Identify which cell holds the provided text, then report its [x, y] central coordinate. 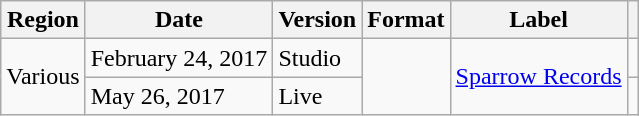
Region [43, 20]
February 24, 2017 [179, 58]
Format [406, 20]
Date [179, 20]
Various [43, 77]
Version [318, 20]
Studio [318, 58]
Sparrow Records [538, 77]
Live [318, 96]
Label [538, 20]
May 26, 2017 [179, 96]
